Pinpoint the cell where the given text exists, returning its [x, y] midpoint coordinate. 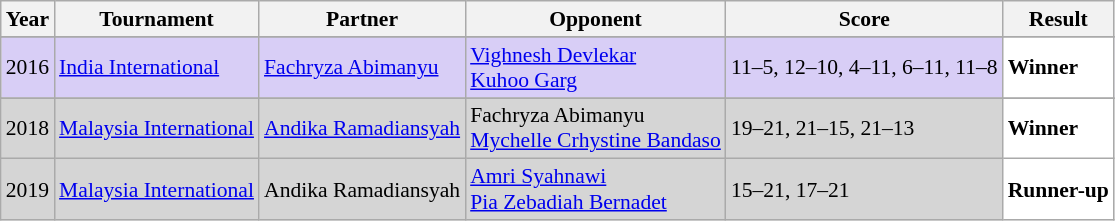
Amri Syahnawi Pia Zebadiah Bernadet [596, 190]
15–21, 17–21 [864, 190]
Partner [362, 19]
Opponent [596, 19]
11–5, 12–10, 4–11, 6–11, 11–8 [864, 68]
2019 [28, 190]
Vighnesh Devlekar Kuhoo Garg [596, 68]
Tournament [156, 19]
2016 [28, 68]
Runner-up [1058, 190]
Fachryza Abimanyu [362, 68]
2018 [28, 128]
Score [864, 19]
Result [1058, 19]
19–21, 21–15, 21–13 [864, 128]
India International [156, 68]
Fachryza Abimanyu Mychelle Crhystine Bandaso [596, 128]
Year [28, 19]
